For the text-containing cell, return its midpoint in [x, y] coordinate format. 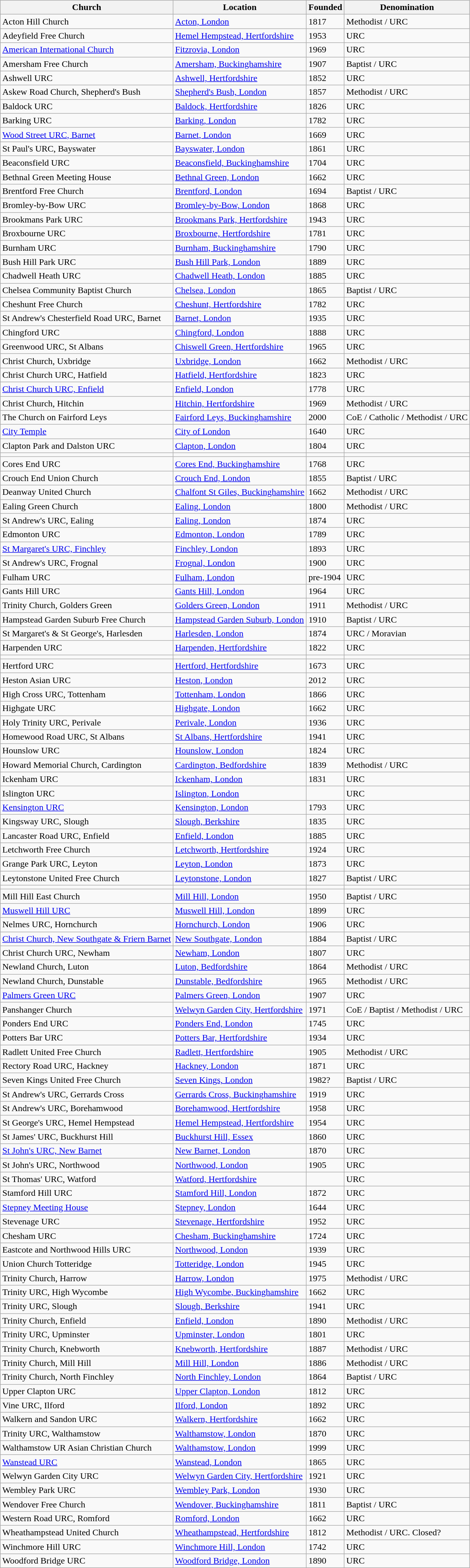
1873 [325, 864]
1950 [325, 896]
Greenwood URC, St Albans [87, 347]
Golders Green, London [240, 605]
Union Church Totteridge [87, 1264]
1900 [325, 563]
St Andrew's Chesterfield Road URC, Barnet [87, 318]
Seven Kings, London [240, 1080]
Winchmore Hill, London [240, 1547]
1826 [325, 106]
Clapton, London [240, 446]
pre-1904 [325, 577]
Uxbridge, London [240, 361]
1742 [325, 1547]
St Andrew's URC, Gerrards Cross [87, 1094]
Chesham URC [87, 1236]
Broxbourne URC [87, 234]
Leytonstone United Free Church [87, 878]
Woodford Bridge, London [240, 1561]
1952 [325, 1221]
Highgate, London [240, 708]
1704 [325, 163]
Deanway United Church [87, 492]
Fairford Leys, Buckinghamshire [240, 418]
1824 [325, 751]
1801 [325, 1335]
Kingsway URC, Slough [87, 821]
1861 [325, 149]
St Paul's URC, Bayswater [87, 149]
Western Road URC, Romford [87, 1519]
Chingford, London [240, 332]
Crouch End, London [240, 478]
1778 [325, 389]
1935 [325, 318]
Leyton, London [240, 864]
St George's URC, Hemel Hempstead [87, 1123]
Howard Memorial Church, Cardington [87, 765]
St Andrew's URC, Frognal [87, 563]
1868 [325, 205]
Wood Street URC, Barnet [87, 134]
Hounslow, London [240, 751]
Upminster, London [240, 1335]
Clapton Park and Dalston URC [87, 446]
Beaconsfield, Buckinghamshire [240, 163]
The Church on Fairford Leys [87, 418]
1852 [325, 78]
1790 [325, 248]
Amersham, Buckinghamshire [240, 64]
Chadwell Heath, London [240, 276]
1694 [325, 191]
2000 [325, 418]
High Wycombe, Buckinghamshire [240, 1292]
Baldock, Hertfordshire [240, 106]
New Barnet, London [240, 1151]
Dunstable, Bedfordshire [240, 981]
Christ Church URC, Hatfield [87, 375]
1892 [325, 1405]
1930 [325, 1490]
1871 [325, 1066]
1724 [325, 1236]
Wendover Free Church [87, 1504]
Adeyfield Free Church [87, 36]
Hackney, London [240, 1066]
1911 [325, 605]
Ashwell, Hertfordshire [240, 78]
1975 [325, 1278]
Letchworth, Hertfordshire [240, 850]
1982? [325, 1080]
1964 [325, 591]
1793 [325, 807]
Denomination [407, 7]
Baldock URC [87, 106]
Acton, London [240, 22]
Luton, Bedfordshire [240, 967]
1831 [325, 779]
Wanstead URC [87, 1462]
Radlett United Free Church [87, 1052]
1817 [325, 22]
Leytonstone, London [240, 878]
Walkern, Hertfordshire [240, 1419]
1827 [325, 878]
Cores End, Buckinghamshire [240, 464]
Palmers Green, London [240, 995]
Wheathampstead United Church [87, 1533]
Trinity URC, Walthamstow [87, 1434]
1906 [325, 925]
1889 [325, 262]
Newland Church, Luton [87, 967]
Hampstead Garden Suburb Free Church [87, 619]
City Temple [87, 432]
Brentford Free Church [87, 191]
Cardington, Bedfordshire [240, 765]
Romford, London [240, 1519]
American International Church [87, 50]
Hitchin, Hertfordshire [240, 403]
1800 [325, 506]
Christ Church, New Southgate & Friern Barnet [87, 939]
1669 [325, 134]
St Andrew's URC, Borehamwood [87, 1108]
1899 [325, 910]
Methodist / URC. Closed? [407, 1533]
Barking URC [87, 120]
Buckhurst Hill, Essex [240, 1137]
City of London [240, 432]
Harrow, London [240, 1278]
1888 [325, 332]
Barking, London [240, 120]
1953 [325, 36]
Stamford Hill, London [240, 1193]
Tottenham, London [240, 694]
Gerrards Cross, Buckinghamshire [240, 1094]
1811 [325, 1504]
Brentford, London [240, 191]
Harpenden, Hertfordshire [240, 648]
Trinity Church, Knebworth [87, 1349]
Heston Asian URC [87, 680]
Nelmes URC, Hornchurch [87, 925]
Hampstead Garden Suburb, London [240, 619]
Ickenham, London [240, 779]
Fulham URC [87, 577]
1934 [325, 1038]
1910 [325, 619]
1958 [325, 1108]
1644 [325, 1207]
Chelsea, London [240, 290]
Location [240, 7]
Muswell Hill URC [87, 910]
Heston, London [240, 680]
Bethnal Green Meeting House [87, 177]
Trinity URC, High Wycombe [87, 1292]
Christ Church, Hitchin [87, 403]
Lancaster Road URC, Enfield [87, 835]
1789 [325, 535]
Eastcote and Northwood Hills URC [87, 1250]
1884 [325, 939]
Christ Church URC, Newham [87, 953]
North Finchley, London [240, 1377]
Holy Trinity URC, Perivale [87, 723]
Knebworth, Hertfordshire [240, 1349]
Radlett, Hertfordshire [240, 1052]
Walkern and Sandon URC [87, 1419]
Newland Church, Dunstable [87, 981]
1893 [325, 549]
1855 [325, 478]
Woodford Bridge URC [87, 1561]
Muswell Hill, London [240, 910]
Christ Church, Uxbridge [87, 361]
Newham, London [240, 953]
1804 [325, 446]
Grange Park URC, Leyton [87, 864]
Trinity URC, Upminster [87, 1335]
Harlesden, London [240, 634]
CoE / Catholic / Methodist / URC [407, 418]
Kensington, London [240, 807]
Chingford URC [87, 332]
Trinity URC, Slough [87, 1306]
Trinity Church, Harrow [87, 1278]
Brookmans Park, Hertfordshire [240, 220]
Hounslow URC [87, 751]
Islington, London [240, 793]
Trinity Church, Mill Hill [87, 1363]
1781 [325, 234]
Broxbourne, Hertfordshire [240, 234]
Ilford, London [240, 1405]
1839 [325, 765]
Bromley-by-Bow URC [87, 205]
1822 [325, 648]
Edmonton, London [240, 535]
St Thomas' URC, Watford [87, 1179]
St Margaret's URC, Finchley [87, 549]
1640 [325, 432]
1857 [325, 92]
Cores End URC [87, 464]
Rectory Road URC, Hackney [87, 1066]
Bayswater, London [240, 149]
Upper Clapton URC [87, 1391]
Potters Bar URC [87, 1038]
1768 [325, 464]
1919 [325, 1094]
1936 [325, 723]
1954 [325, 1123]
Ponders End URC [87, 1023]
Walthamstow UR Asian Christian Church [87, 1448]
Palmers Green URC [87, 995]
1823 [325, 375]
Ashwell URC [87, 78]
Stamford Hill URC [87, 1193]
Chelsea Community Baptist Church [87, 290]
St Albans, Hertfordshire [240, 737]
Islington URC [87, 793]
Hertford, Hertfordshire [240, 666]
1943 [325, 220]
St John's URC, New Barnet [87, 1151]
1999 [325, 1448]
1887 [325, 1349]
Bush Hill Park, London [240, 262]
Potters Bar, Hertfordshire [240, 1038]
Acton Hill Church [87, 22]
Hornchurch, London [240, 925]
Totteridge, London [240, 1264]
Gants Hill URC [87, 591]
Borehamwood, Hertfordshire [240, 1108]
Cheshunt Free Church [87, 304]
Askew Road Church, Shepherd's Bush [87, 92]
Stevenage, Hertfordshire [240, 1221]
1673 [325, 666]
Welwyn Garden City URC [87, 1476]
Crouch End Union Church [87, 478]
Seven Kings United Free Church [87, 1080]
Ickenham URC [87, 779]
Amersham Free Church [87, 64]
St James' URC, Buckhurst Hill [87, 1137]
Burnham URC [87, 248]
Mill Hill East Church [87, 896]
1807 [325, 953]
Highgate URC [87, 708]
1745 [325, 1023]
Church [87, 7]
Wembley Park, London [240, 1490]
Trinity Church, North Finchley [87, 1377]
1939 [325, 1250]
Harpenden URC [87, 648]
URC / Moravian [407, 634]
Kensington URC [87, 807]
High Cross URC, Tottenham [87, 694]
Wanstead, London [240, 1462]
Trinity Church, Enfield [87, 1321]
1945 [325, 1264]
Chiswell Green, Hertfordshire [240, 347]
New Southgate, London [240, 939]
Beaconsfield URC [87, 163]
Burnham, Buckinghamshire [240, 248]
Bromley-by-Bow, London [240, 205]
1971 [325, 1009]
Founded [325, 7]
Trinity Church, Golders Green [87, 605]
Chalfont St Giles, Buckinghamshire [240, 492]
1860 [325, 1137]
Fulham, London [240, 577]
Wembley Park URC [87, 1490]
Christ Church URC, Enfield [87, 389]
1924 [325, 850]
Stepney, London [240, 1207]
Upper Clapton, London [240, 1391]
1872 [325, 1193]
Stepney Meeting House [87, 1207]
2012 [325, 680]
Winchmore Hill URC [87, 1547]
1921 [325, 1476]
St Margaret's & St George's, Harlesden [87, 634]
Hertford URC [87, 666]
Bush Hill Park URC [87, 262]
Fitzrovia, London [240, 50]
Vine URC, Ilford [87, 1405]
Cheshunt, Hertfordshire [240, 304]
1866 [325, 694]
Shepherd's Bush, London [240, 92]
Panshanger Church [87, 1009]
Perivale, London [240, 723]
1886 [325, 1363]
St John's URC, Northwood [87, 1165]
Watford, Hertfordshire [240, 1179]
1835 [325, 821]
Gants Hill, London [240, 591]
Ponders End, London [240, 1023]
Hatfield, Hertfordshire [240, 375]
Wendover, Buckinghamshire [240, 1504]
Chesham, Buckinghamshire [240, 1236]
Stevenage URC [87, 1221]
Letchworth Free Church [87, 850]
Frognal, London [240, 563]
Finchley, London [240, 549]
St Andrew's URC, Ealing [87, 520]
Bethnal Green, London [240, 177]
CoE / Baptist / Methodist / URC [407, 1009]
Chadwell Heath URC [87, 276]
Wheathampstead, Hertfordshire [240, 1533]
Homewood Road URC, St Albans [87, 737]
Ealing Green Church [87, 506]
Brookmans Park URC [87, 220]
Edmonton URC [87, 535]
